For the text-containing cell, return its midpoint in [X, Y] coordinate format. 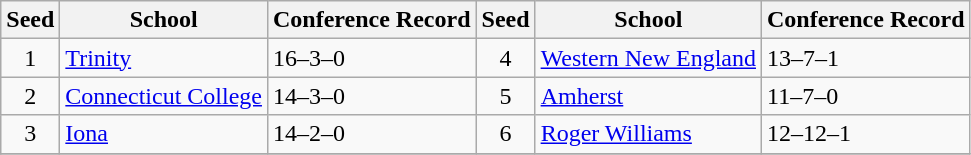
16–3–0 [372, 58]
4 [506, 58]
13–7–1 [866, 58]
5 [506, 96]
Western New England [648, 58]
3 [30, 134]
6 [506, 134]
Connecticut College [164, 96]
Amherst [648, 96]
Trinity [164, 58]
14–2–0 [372, 134]
Iona [164, 134]
Roger Williams [648, 134]
12–12–1 [866, 134]
1 [30, 58]
2 [30, 96]
11–7–0 [866, 96]
14–3–0 [372, 96]
